Provide the (X, Y) coordinate of the cell's center where the given text is located.  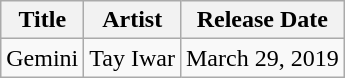
Artist (132, 20)
Tay Iwar (132, 58)
March 29, 2019 (262, 58)
Gemini (42, 58)
Title (42, 20)
Release Date (262, 20)
